Output the [x, y] coordinate of the center of the cell containing the given text.  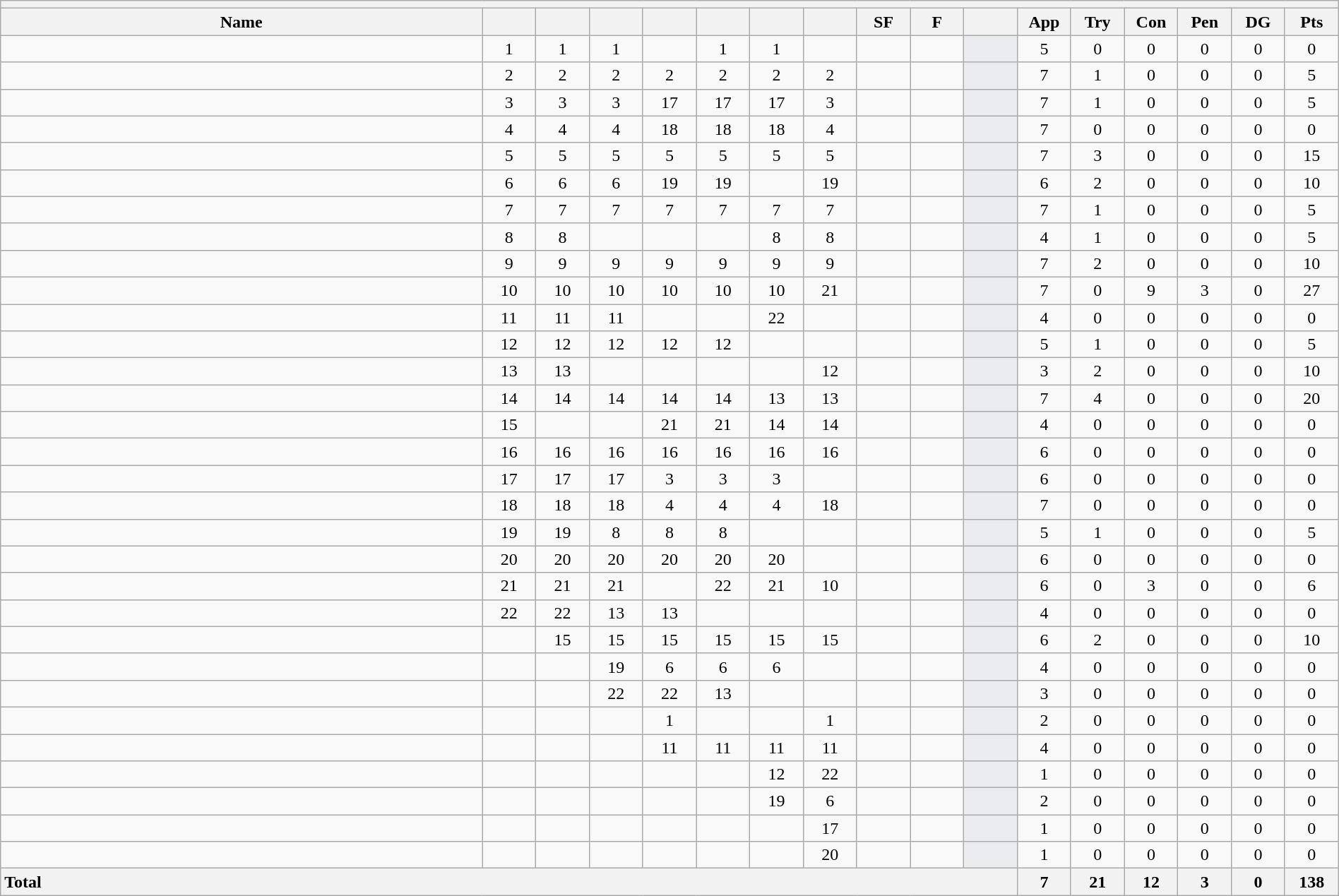
DG [1258, 22]
F [937, 22]
Con [1151, 22]
Name [242, 22]
138 [1311, 882]
App [1045, 22]
SF [883, 22]
27 [1311, 290]
Pts [1311, 22]
Try [1097, 22]
Pen [1205, 22]
Total [509, 882]
